For the text-containing cell, return its midpoint in (X, Y) coordinate format. 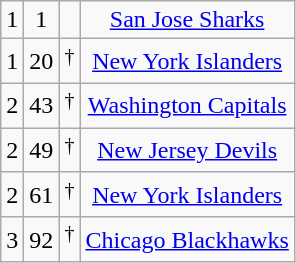
43 (42, 106)
San Jose Sharks (187, 20)
Washington Capitals (187, 106)
20 (42, 62)
92 (42, 240)
Chicago Blackhawks (187, 240)
49 (42, 150)
New Jersey Devils (187, 150)
3 (12, 240)
61 (42, 194)
